Search for the cell housing the specified text and yield its [X, Y] center coordinate. 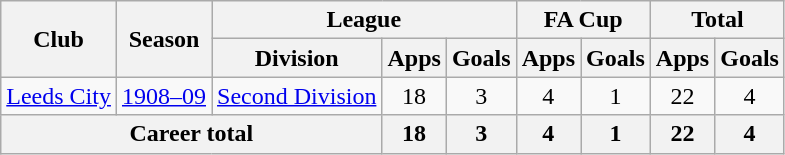
Leeds City [59, 96]
Total [717, 20]
Club [59, 39]
League [364, 20]
FA Cup [583, 20]
1908–09 [164, 96]
Division [297, 58]
Second Division [297, 96]
Season [164, 39]
Career total [192, 134]
